Return (X, Y) of the center of cell containing provided text 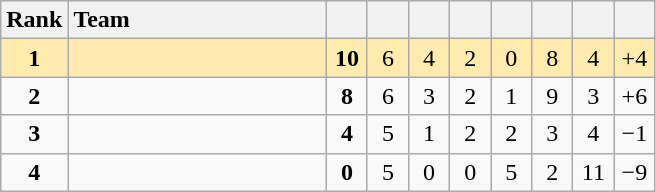
−9 (634, 172)
+4 (634, 58)
Rank (34, 20)
11 (594, 172)
9 (552, 96)
−1 (634, 134)
Team (198, 20)
+6 (634, 96)
10 (346, 58)
